From the cell containing the given text, extract its center point as (x, y) coordinate. 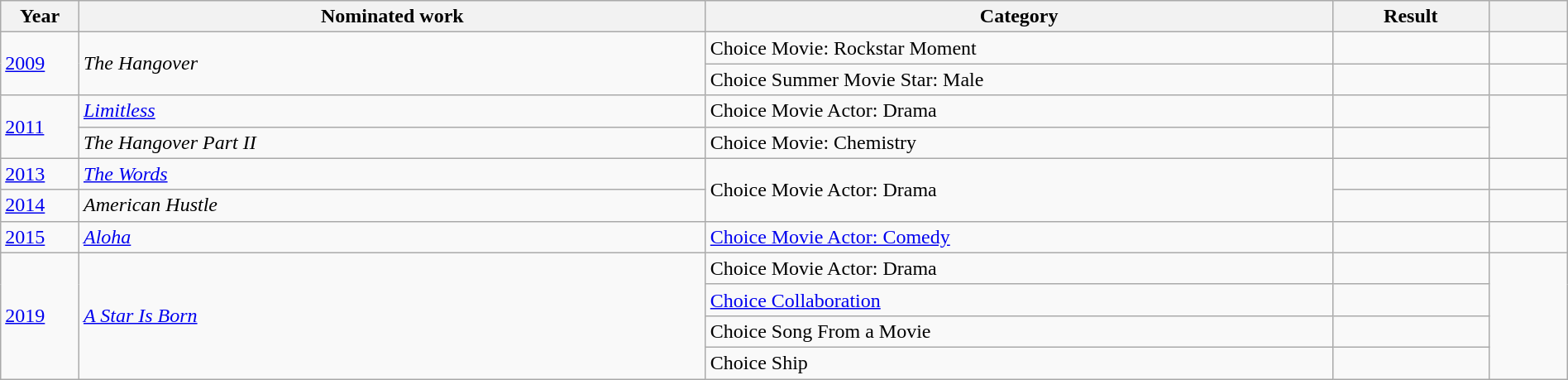
Choice Ship (1019, 363)
2009 (40, 64)
2014 (40, 205)
Choice Movie Actor: Comedy (1019, 237)
A Star Is Born (392, 315)
The Hangover (392, 64)
Limitless (392, 111)
2015 (40, 237)
Category (1019, 17)
Aloha (392, 237)
Choice Song From a Movie (1019, 331)
2019 (40, 315)
American Hustle (392, 205)
2013 (40, 174)
Choice Movie: Chemistry (1019, 142)
Choice Summer Movie Star: Male (1019, 79)
The Hangover Part II (392, 142)
Choice Collaboration (1019, 300)
Choice Movie: Rockstar Moment (1019, 48)
Nominated work (392, 17)
2011 (40, 127)
Result (1411, 17)
Year (40, 17)
The Words (392, 174)
